Return the [X, Y] coordinate for the center point of the cell that contains the specified text.  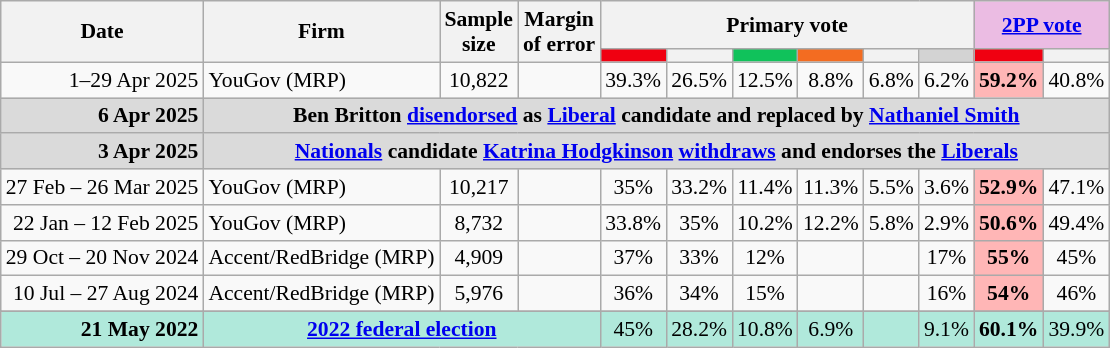
16% [946, 294]
59.2% [1008, 80]
28.2% [699, 330]
6.2% [946, 80]
15% [765, 294]
2.9% [946, 223]
10.8% [765, 330]
2022 federal election [402, 330]
1–29 Apr 2025 [102, 80]
Samplesize [479, 32]
39.3% [633, 80]
36% [633, 294]
12.5% [765, 80]
17% [946, 258]
5.8% [892, 223]
47.1% [1076, 187]
10 Jul – 27 Aug 2024 [102, 294]
39.9% [1076, 330]
22 Jan – 12 Feb 2025 [102, 223]
21 May 2022 [102, 330]
6.9% [831, 330]
46% [1076, 294]
9.1% [946, 330]
33.2% [699, 187]
6 Apr 2025 [102, 116]
11.4% [765, 187]
37% [633, 258]
10,822 [479, 80]
26.5% [699, 80]
3 Apr 2025 [102, 152]
10.2% [765, 223]
12.2% [831, 223]
Firm [321, 32]
8.8% [831, 80]
2PP vote [1042, 25]
49.4% [1076, 223]
55% [1008, 258]
Date [102, 32]
52.9% [1008, 187]
33% [699, 258]
Ben Britton disendorsed as Liberal candidate and replaced by Nathaniel Smith [656, 116]
11.3% [831, 187]
54% [1008, 294]
50.6% [1008, 223]
10,217 [479, 187]
60.1% [1008, 330]
12% [765, 258]
4,909 [479, 258]
5,976 [479, 294]
34% [699, 294]
29 Oct – 20 Nov 2024 [102, 258]
8,732 [479, 223]
6.8% [892, 80]
3.6% [946, 187]
40.8% [1076, 80]
Primary vote [787, 25]
Nationals candidate Katrina Hodgkinson withdraws and endorses the Liberals [656, 152]
27 Feb – 26 Mar 2025 [102, 187]
33.8% [633, 223]
Marginof error [559, 32]
5.5% [892, 187]
